Determine the (X, Y) coordinate at the center of the cell enclosing the given text.  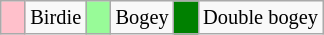
Birdie (56, 17)
Double bogey (260, 17)
Bogey (142, 17)
